Detect which cell encompasses the target text, then output its (x, y) center coordinate. 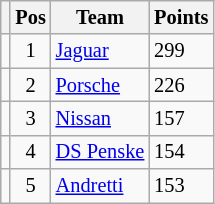
Jaguar (100, 51)
DS Penske (100, 152)
1 (30, 51)
299 (181, 51)
5 (30, 186)
157 (181, 118)
154 (181, 152)
Andretti (100, 186)
Nissan (100, 118)
2 (30, 85)
Team (100, 17)
Pos (30, 17)
Points (181, 17)
3 (30, 118)
226 (181, 85)
Porsche (100, 85)
4 (30, 152)
153 (181, 186)
